Search for the cell housing the specified text and yield its (X, Y) center coordinate. 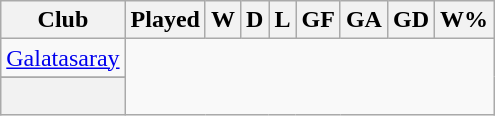
GD (410, 20)
GF (318, 20)
L (282, 20)
Played (165, 20)
W (222, 20)
W% (464, 20)
GA (364, 20)
Club (63, 20)
Galatasaray (63, 58)
D (255, 20)
